Return [X, Y] of the center of cell containing provided text 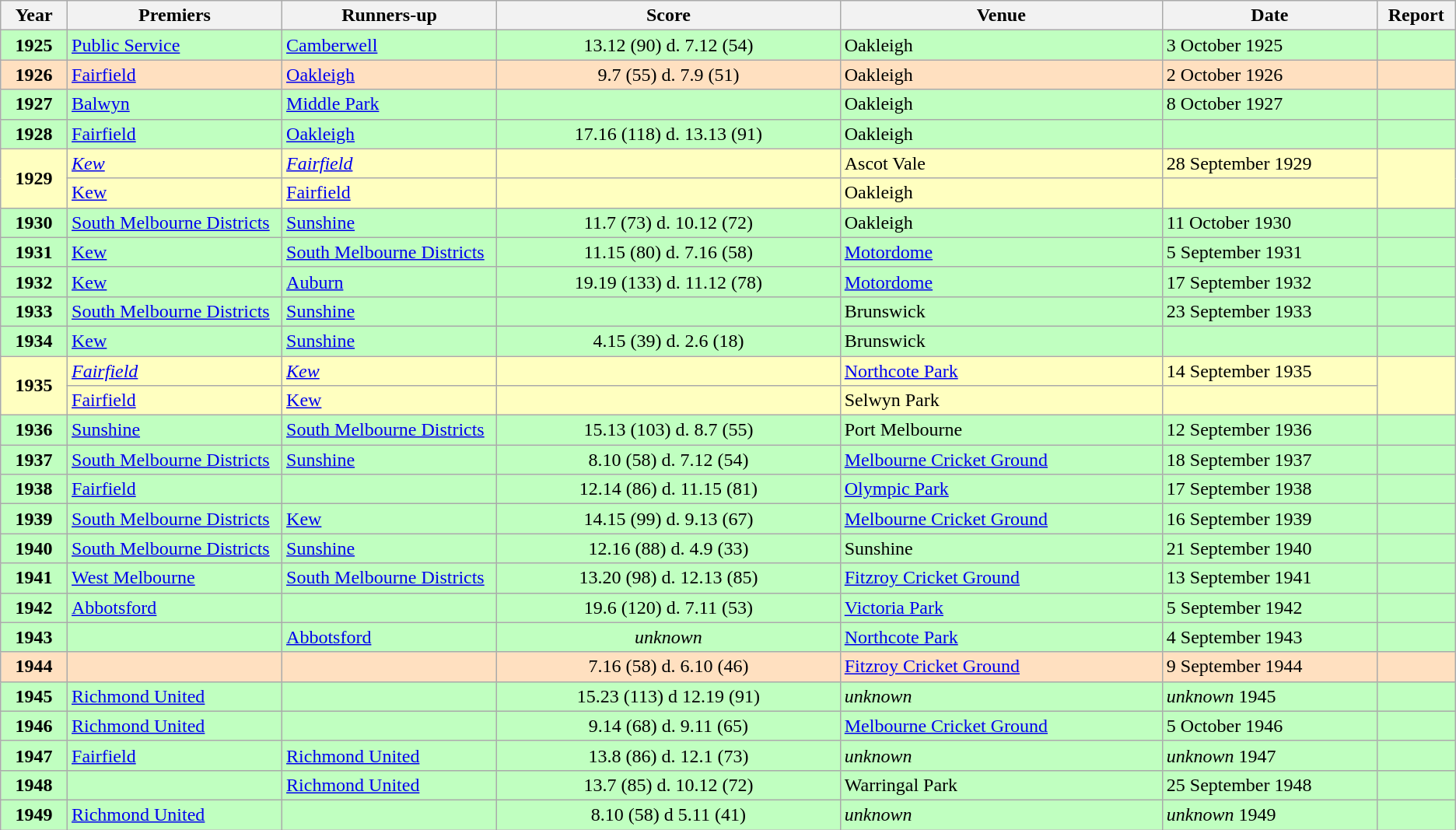
3 October 1925 [1269, 45]
1931 [34, 252]
12 September 1936 [1269, 430]
28 September 1929 [1269, 163]
Report [1416, 16]
13 September 1941 [1269, 578]
Venue [1001, 16]
19.19 (133) d. 11.12 (78) [669, 282]
1941 [34, 578]
1939 [34, 519]
12.14 (86) d. 11.15 (81) [669, 489]
8.10 (58) d 5.11 (41) [669, 814]
Selwyn Park [1001, 401]
13.20 (98) d. 12.13 (85) [669, 578]
1932 [34, 282]
Olympic Park [1001, 489]
14 September 1935 [1269, 371]
15.13 (103) d. 8.7 (55) [669, 430]
4 September 1943 [1269, 637]
West Melbourne [175, 578]
5 September 1931 [1269, 252]
1929 [34, 178]
1934 [34, 341]
14.15 (99) d. 9.13 (67) [669, 519]
13.8 (86) d. 12.1 (73) [669, 755]
Ascot Vale [1001, 163]
2 October 1926 [1269, 75]
1937 [34, 460]
Public Service [175, 45]
11.7 (73) d. 10.12 (72) [669, 222]
16 September 1939 [1269, 519]
9.7 (55) d. 7.9 (51) [669, 75]
5 September 1942 [1269, 608]
18 September 1937 [1269, 460]
8 October 1927 [1269, 104]
Date [1269, 16]
5 October 1946 [1269, 726]
1942 [34, 608]
Victoria Park [1001, 608]
Port Melbourne [1001, 430]
1930 [34, 222]
17 September 1938 [1269, 489]
1946 [34, 726]
1926 [34, 75]
1925 [34, 45]
21 September 1940 [1269, 548]
unknown 1945 [1269, 696]
1943 [34, 637]
25 September 1948 [1269, 785]
1947 [34, 755]
1933 [34, 311]
13.7 (85) d. 10.12 (72) [669, 785]
1944 [34, 667]
Year [34, 16]
17 September 1932 [1269, 282]
Auburn [390, 282]
8.10 (58) d. 7.12 (54) [669, 460]
1945 [34, 696]
9.14 (68) d. 9.11 (65) [669, 726]
11.15 (80) d. 7.16 (58) [669, 252]
1949 [34, 814]
1948 [34, 785]
1936 [34, 430]
19.6 (120) d. 7.11 (53) [669, 608]
11 October 1930 [1269, 222]
17.16 (118) d. 13.13 (91) [669, 134]
1938 [34, 489]
4.15 (39) d. 2.6 (18) [669, 341]
1940 [34, 548]
9 September 1944 [1269, 667]
Runners-up [390, 16]
15.23 (113) d 12.19 (91) [669, 696]
1935 [34, 386]
23 September 1933 [1269, 311]
1927 [34, 104]
Warringal Park [1001, 785]
Premiers [175, 16]
7.16 (58) d. 6.10 (46) [669, 667]
12.16 (88) d. 4.9 (33) [669, 548]
unknown 1949 [1269, 814]
unknown 1947 [1269, 755]
Balwyn [175, 104]
Camberwell [390, 45]
1928 [34, 134]
Score [669, 16]
13.12 (90) d. 7.12 (54) [669, 45]
Middle Park [390, 104]
